Detect which cell encompasses the target text, then output its [x, y] center coordinate. 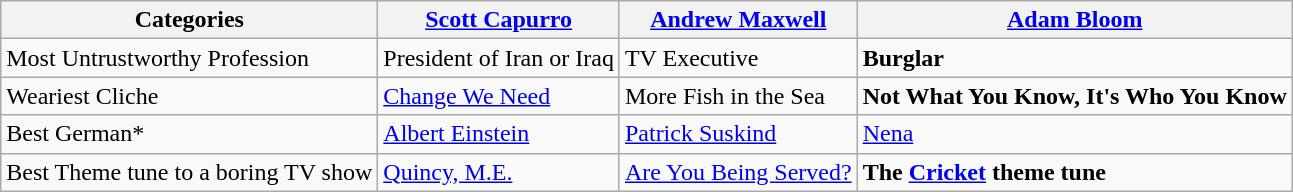
Scott Capurro [499, 20]
Weariest Cliche [190, 96]
More Fish in the Sea [738, 96]
Adam Bloom [1074, 20]
President of Iran or Iraq [499, 58]
The Cricket theme tune [1074, 172]
Albert Einstein [499, 134]
Best Theme tune to a boring TV show [190, 172]
Nena [1074, 134]
Andrew Maxwell [738, 20]
Not What You Know, It's Who You Know [1074, 96]
Categories [190, 20]
Patrick Suskind [738, 134]
Most Untrustworthy Profession [190, 58]
Quincy, M.E. [499, 172]
TV Executive [738, 58]
Are You Being Served? [738, 172]
Burglar [1074, 58]
Change We Need [499, 96]
Best German* [190, 134]
